Return [X, Y] of the center of cell containing provided text 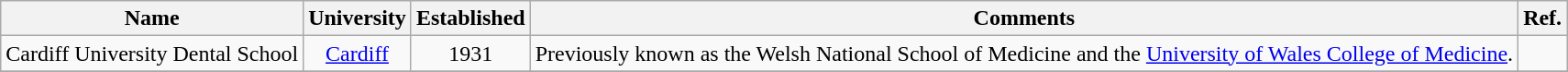
Cardiff University Dental School [152, 54]
University [358, 18]
Ref. [1542, 18]
Established [470, 18]
Cardiff [358, 54]
1931 [470, 54]
Previously known as the Welsh National School of Medicine and the University of Wales College of Medicine. [1023, 54]
Comments [1023, 18]
Name [152, 18]
